Provide the (X, Y) coordinate of the cell's center where the given text is located.  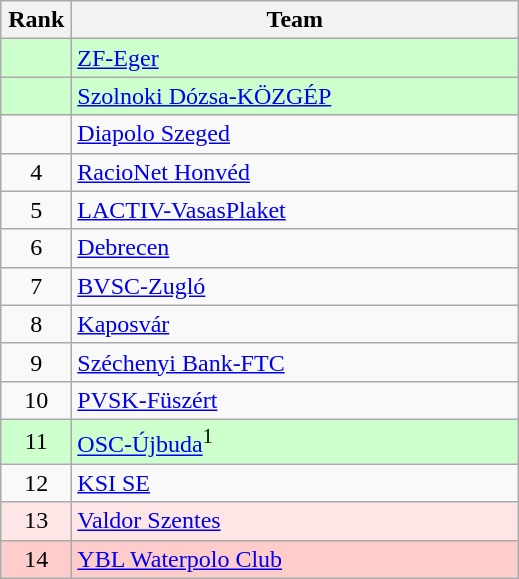
KSI SE (295, 483)
Rank (36, 20)
9 (36, 362)
LACTIV-VasasPlaket (295, 210)
5 (36, 210)
10 (36, 400)
13 (36, 521)
YBL Waterpolo Club (295, 559)
ZF-Eger (295, 58)
14 (36, 559)
Diapolo Szeged (295, 134)
RacioNet Honvéd (295, 172)
Team (295, 20)
11 (36, 442)
Valdor Szentes (295, 521)
12 (36, 483)
Szolnoki Dózsa-KÖZGÉP (295, 96)
6 (36, 248)
PVSK-Füszért (295, 400)
BVSC-Zugló (295, 286)
7 (36, 286)
Debrecen (295, 248)
OSC-Újbuda1 (295, 442)
Széchenyi Bank-FTC (295, 362)
8 (36, 324)
Kaposvár (295, 324)
4 (36, 172)
